For the text-containing cell, return its midpoint in (X, Y) coordinate format. 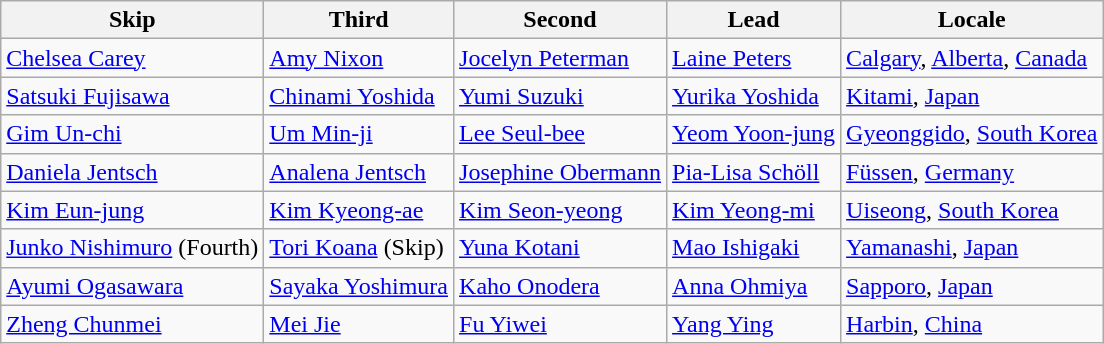
Amy Nixon (359, 58)
Sapporo, Japan (972, 286)
Lee Seul-bee (560, 134)
Analena Jentsch (359, 172)
Pia-Lisa Schöll (754, 172)
Kim Eun-jung (132, 210)
Tori Koana (Skip) (359, 248)
Anna Ohmiya (754, 286)
Daniela Jentsch (132, 172)
Kim Kyeong-ae (359, 210)
Yurika Yoshida (754, 96)
Yumi Suzuki (560, 96)
Calgary, Alberta, Canada (972, 58)
Gim Un-chi (132, 134)
Ayumi Ogasawara (132, 286)
Um Min-ji (359, 134)
Third (359, 20)
Kaho Onodera (560, 286)
Mao Ishigaki (754, 248)
Second (560, 20)
Laine Peters (754, 58)
Satsuki Fujisawa (132, 96)
Jocelyn Peterman (560, 58)
Uiseong, South Korea (972, 210)
Josephine Obermann (560, 172)
Fu Yiwei (560, 324)
Kim Yeong-mi (754, 210)
Locale (972, 20)
Sayaka Yoshimura (359, 286)
Skip (132, 20)
Mei Jie (359, 324)
Yeom Yoon-jung (754, 134)
Harbin, China (972, 324)
Yamanashi, Japan (972, 248)
Junko Nishimuro (Fourth) (132, 248)
Yuna Kotani (560, 248)
Lead (754, 20)
Füssen, Germany (972, 172)
Zheng Chunmei (132, 324)
Gyeonggido, South Korea (972, 134)
Kitami, Japan (972, 96)
Yang Ying (754, 324)
Chinami Yoshida (359, 96)
Chelsea Carey (132, 58)
Kim Seon-yeong (560, 210)
